Scan for the cell matching the given text and deliver its (x, y) coordinate at center. 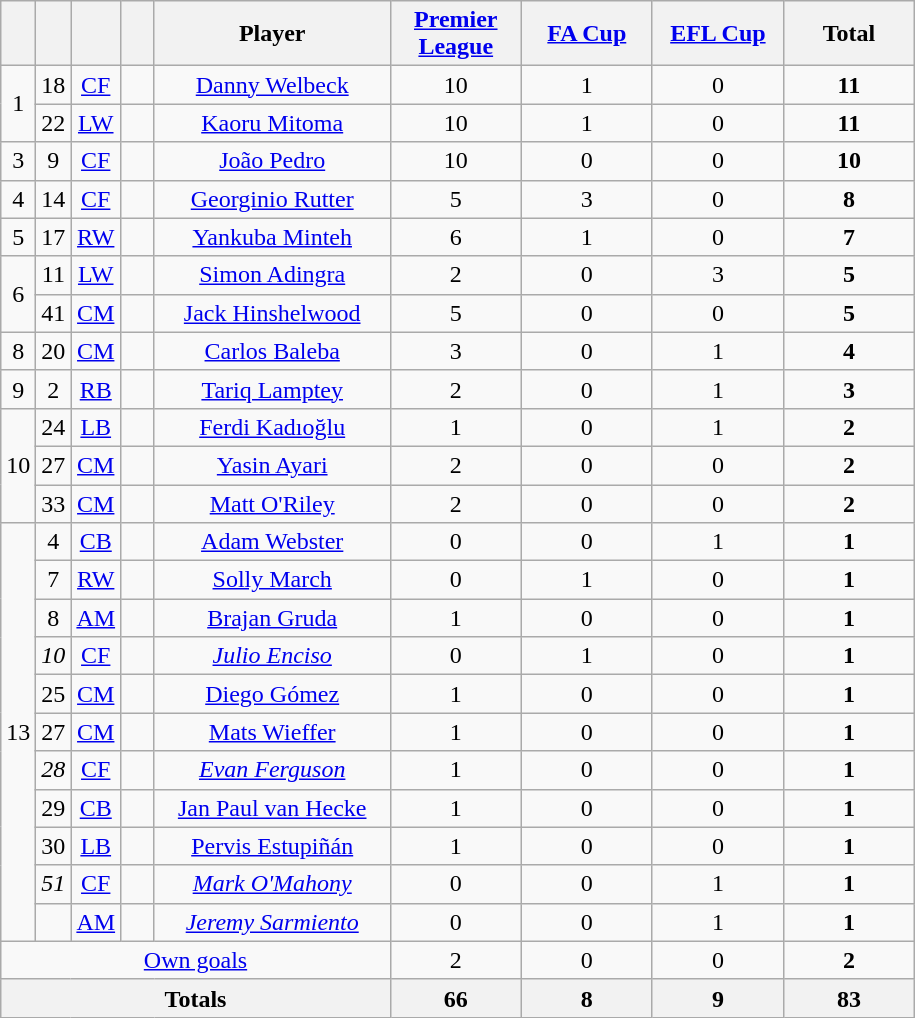
20 (54, 351)
25 (54, 694)
Total (848, 34)
Matt O'Riley (272, 503)
Julio Enciso (272, 656)
29 (54, 808)
22 (54, 123)
Kaoru Mitoma (272, 123)
Yasin Ayari (272, 465)
17 (54, 237)
Yankuba Minteh (272, 237)
Premier League (456, 34)
33 (54, 503)
41 (54, 313)
51 (54, 884)
Adam Webster (272, 542)
30 (54, 846)
Georginio Rutter (272, 199)
Mark O'Mahony (272, 884)
14 (54, 199)
Player (272, 34)
18 (54, 85)
EFL Cup (718, 34)
Pervis Estupiñán (272, 846)
Jack Hinshelwood (272, 313)
66 (456, 998)
FA Cup (586, 34)
13 (18, 732)
Totals (196, 998)
Tariq Lamptey (272, 389)
RB (96, 389)
Simon Adingra (272, 275)
Danny Welbeck (272, 85)
Jan Paul van Hecke (272, 808)
Jeremy Sarmiento (272, 922)
Carlos Baleba (272, 351)
83 (848, 998)
Solly March (272, 580)
Evan Ferguson (272, 770)
João Pedro (272, 161)
Mats Wieffer (272, 732)
24 (54, 427)
Own goals (196, 960)
Brajan Gruda (272, 618)
28 (54, 770)
Diego Gómez (272, 694)
Ferdi Kadıoğlu (272, 427)
